Search for the cell housing the specified text and yield its (x, y) center coordinate. 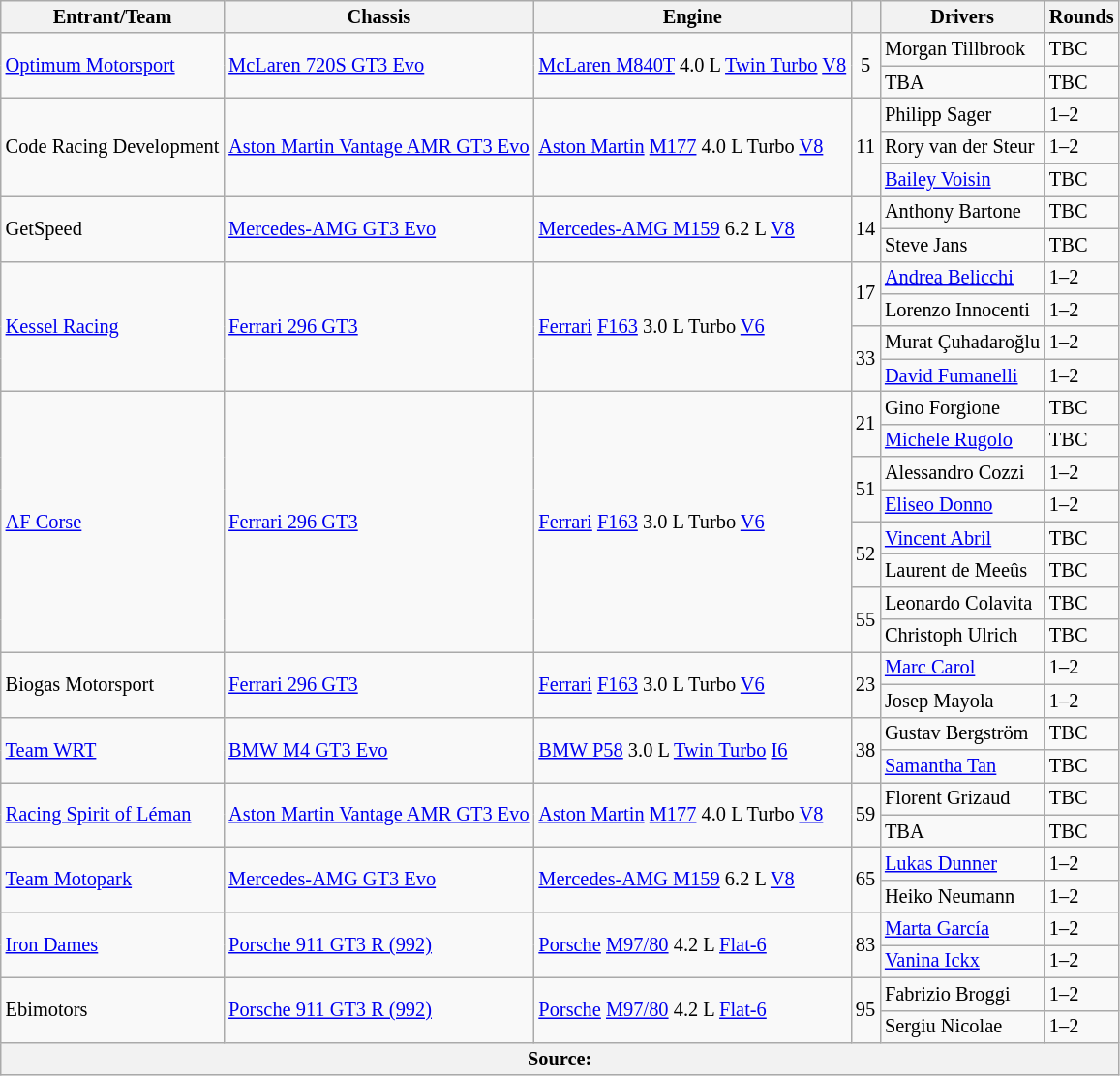
Rory van der Steur (962, 147)
5 (865, 66)
11 (865, 147)
BMW P58 3.0 L Twin Turbo I6 (692, 749)
Christoph Ulrich (962, 636)
Ebimotors (112, 1010)
Leonardo Colavita (962, 603)
Drivers (962, 16)
Eliseo Donno (962, 505)
Lukas Dunner (962, 863)
Team Motopark (112, 879)
Code Racing Development (112, 147)
Gustav Bergström (962, 733)
51 (865, 490)
McLaren 720S GT3 Evo (378, 66)
23 (865, 683)
55 (865, 619)
95 (865, 1010)
Sergiu Nicolae (962, 1027)
Chassis (378, 16)
Rounds (1082, 16)
59 (865, 815)
17 (865, 294)
Iron Dames (112, 944)
Team WRT (112, 749)
65 (865, 879)
David Fumanelli (962, 375)
Fabrizio Broggi (962, 994)
Michele Rugolo (962, 440)
Optimum Motorsport (112, 66)
Laurent de Meeûs (962, 570)
Heiko Neumann (962, 896)
Entrant/Team (112, 16)
Alessandro Cozzi (962, 473)
McLaren M840T 4.0 L Twin Turbo V8 (692, 66)
83 (865, 944)
Morgan Tillbrook (962, 49)
Engine (692, 16)
Kessel Racing (112, 327)
Marc Carol (962, 668)
Source: (560, 1059)
BMW M4 GT3 Evo (378, 749)
Bailey Voisin (962, 180)
Lorenzo Innocenti (962, 310)
21 (865, 424)
Racing Spirit of Léman (112, 815)
14 (865, 228)
Josep Mayola (962, 701)
Anthony Bartone (962, 212)
52 (865, 553)
Vincent Abril (962, 538)
Murat Çuhadaroğlu (962, 343)
Philipp Sager (962, 114)
Gino Forgione (962, 407)
Biogas Motorsport (112, 683)
Florent Grizaud (962, 798)
38 (865, 749)
GetSpeed (112, 228)
Samantha Tan (962, 765)
Andrea Belicchi (962, 278)
Steve Jans (962, 245)
33 (865, 358)
AF Corse (112, 521)
Marta García (962, 929)
Vanina Ickx (962, 961)
